Detect which cell encompasses the target text, then output its [X, Y] center coordinate. 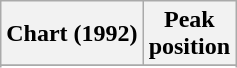
Peakposition [189, 34]
Chart (1992) [72, 34]
